Scan for the cell matching the given text and deliver its [x, y] coordinate at center. 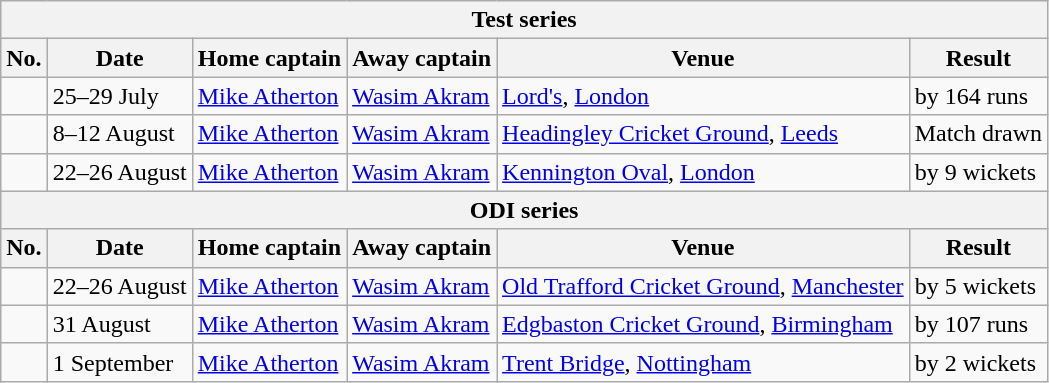
Edgbaston Cricket Ground, Birmingham [704, 324]
8–12 August [120, 134]
by 2 wickets [978, 362]
Trent Bridge, Nottingham [704, 362]
Lord's, London [704, 96]
Headingley Cricket Ground, Leeds [704, 134]
by 107 runs [978, 324]
Old Trafford Cricket Ground, Manchester [704, 286]
by 5 wickets [978, 286]
31 August [120, 324]
ODI series [524, 210]
1 September [120, 362]
Match drawn [978, 134]
by 164 runs [978, 96]
25–29 July [120, 96]
by 9 wickets [978, 172]
Kennington Oval, London [704, 172]
Test series [524, 20]
